Pinpoint the cell where the given text exists, returning its (x, y) midpoint coordinate. 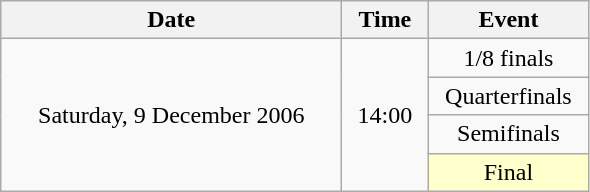
Final (508, 172)
Time (385, 20)
Quarterfinals (508, 96)
1/8 finals (508, 58)
14:00 (385, 115)
Date (172, 20)
Saturday, 9 December 2006 (172, 115)
Event (508, 20)
Semifinals (508, 134)
